Find where the given text appears and provide that cell's center as (x, y) coordinate. 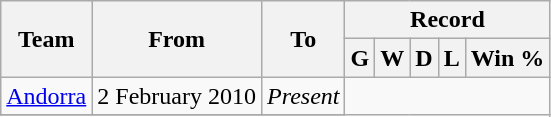
2 February 2010 (177, 96)
D (424, 58)
From (177, 39)
W (392, 58)
Andorra (46, 96)
To (302, 39)
Team (46, 39)
Win % (508, 58)
Present (302, 96)
Record (448, 20)
L (452, 58)
G (360, 58)
